Search for the cell housing the specified text and yield its [X, Y] center coordinate. 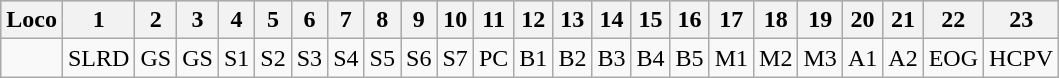
10 [455, 20]
B1 [534, 58]
8 [382, 20]
16 [690, 20]
B3 [612, 58]
S5 [382, 58]
19 [820, 20]
22 [953, 20]
S3 [309, 58]
11 [493, 20]
17 [731, 20]
3 [198, 20]
6 [309, 20]
M3 [820, 58]
18 [776, 20]
2 [156, 20]
14 [612, 20]
B2 [572, 58]
S1 [236, 58]
23 [1022, 20]
M1 [731, 58]
4 [236, 20]
15 [650, 20]
9 [418, 20]
S7 [455, 58]
M2 [776, 58]
B5 [690, 58]
A2 [903, 58]
EOG [953, 58]
S6 [418, 58]
B4 [650, 58]
1 [98, 20]
20 [862, 20]
Loco [32, 20]
21 [903, 20]
S2 [273, 58]
12 [534, 20]
SLRD [98, 58]
7 [346, 20]
PC [493, 58]
13 [572, 20]
A1 [862, 58]
5 [273, 20]
S4 [346, 58]
HCPV [1022, 58]
